Extract the (X, Y) coordinate from the center of the cell holding the provided text.  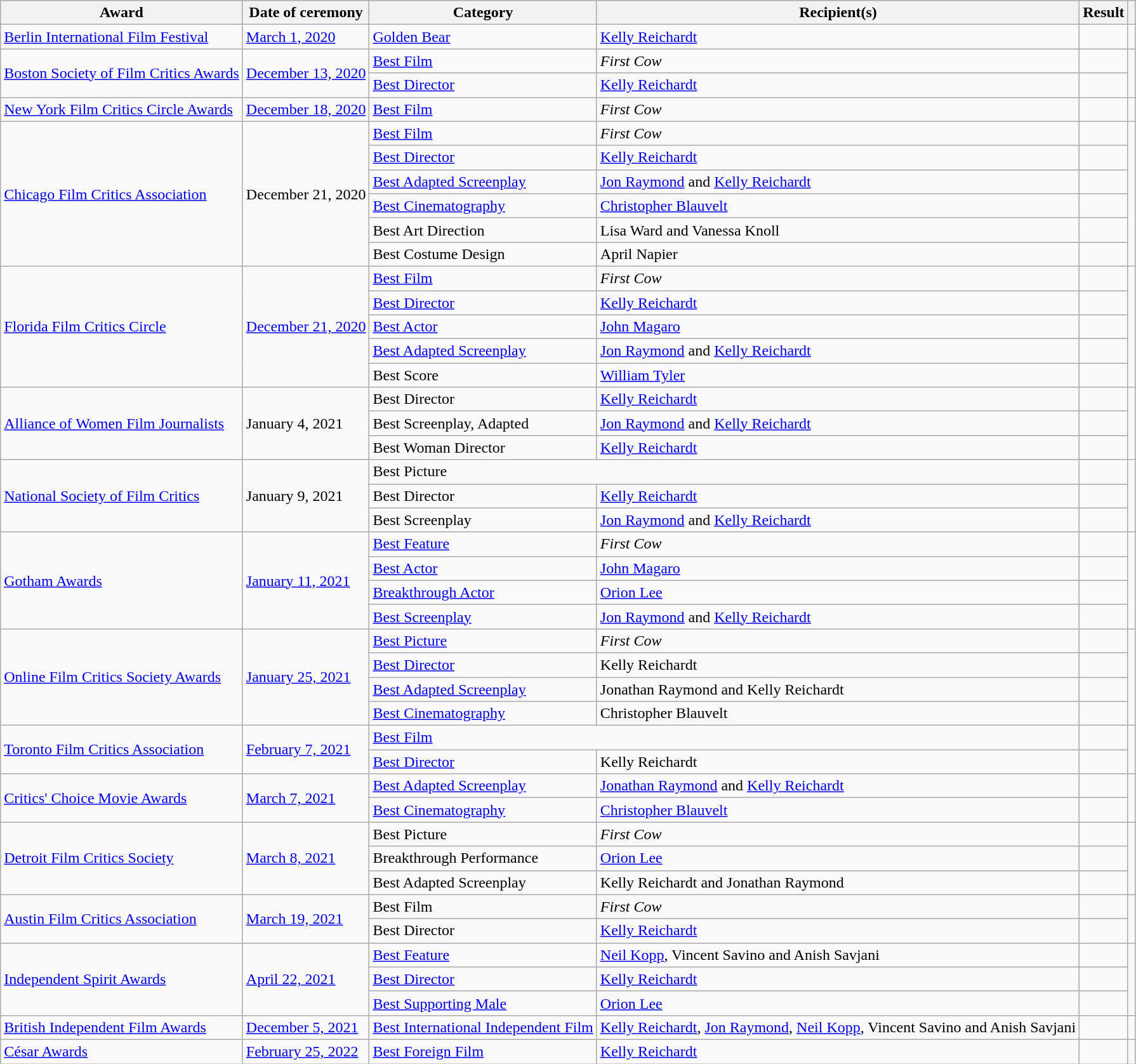
Critics' Choice Movie Awards (122, 798)
Best Score (483, 375)
Best Art Direction (483, 230)
Award (122, 13)
Berlin International Film Festival (122, 37)
December 5, 2021 (306, 1027)
January 25, 2021 (306, 677)
Toronto Film Critics Association (122, 750)
National Society of Film Critics (122, 496)
March 7, 2021 (306, 798)
April Napier (838, 254)
Result (1104, 13)
Category (483, 13)
January 11, 2021 (306, 580)
British Independent Film Awards (122, 1027)
Kelly Reichardt, Jon Raymond, Neil Kopp, Vincent Savino and Anish Savjani (838, 1027)
Austin Film Critics Association (122, 919)
Breakthrough Performance (483, 858)
Date of ceremony (306, 13)
Florida Film Critics Circle (122, 326)
March 1, 2020 (306, 37)
César Awards (122, 1051)
Boston Society of Film Critics Awards (122, 73)
Breakthrough Actor (483, 592)
January 4, 2021 (306, 423)
Best International Independent Film (483, 1027)
January 9, 2021 (306, 496)
December 13, 2020 (306, 73)
Recipient(s) (838, 13)
Best Supporting Male (483, 1003)
February 7, 2021 (306, 750)
Best Foreign Film (483, 1051)
December 18, 2020 (306, 109)
Neil Kopp, Vincent Savino and Anish Savjani (838, 955)
William Tyler (838, 375)
Detroit Film Critics Society (122, 858)
Independent Spirit Awards (122, 979)
Online Film Critics Society Awards (122, 677)
Lisa Ward and Vanessa Knoll (838, 230)
Best Costume Design (483, 254)
February 25, 2022 (306, 1051)
Alliance of Women Film Journalists (122, 423)
March 19, 2021 (306, 919)
Golden Bear (483, 37)
Gotham Awards (122, 580)
April 22, 2021 (306, 979)
New York Film Critics Circle Awards (122, 109)
Best Screenplay, Adapted (483, 423)
Kelly Reichardt and Jonathan Raymond (838, 882)
Chicago Film Critics Association (122, 194)
March 8, 2021 (306, 858)
Best Woman Director (483, 448)
